Detect which cell encompasses the target text, then output its (x, y) center coordinate. 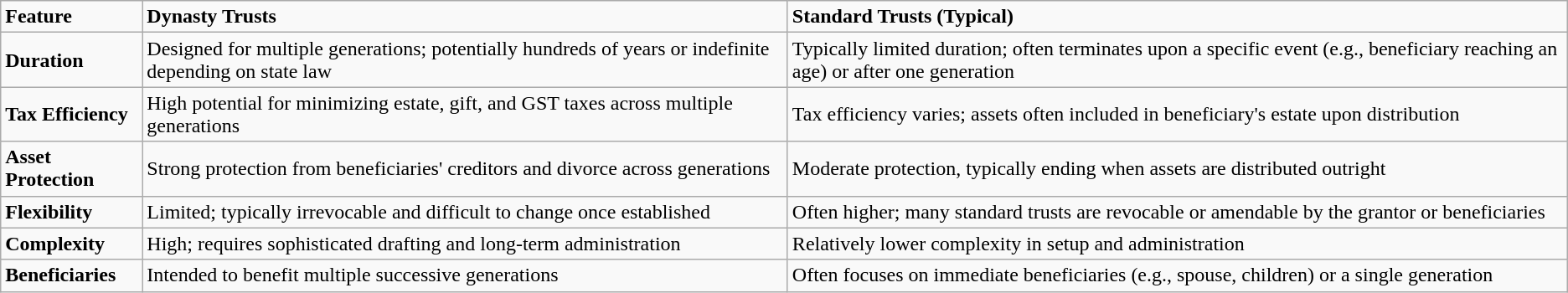
Beneficiaries (72, 275)
Often focuses on immediate beneficiaries (e.g., spouse, children) or a single generation (1178, 275)
Strong protection from beneficiaries' creditors and divorce across generations (466, 169)
Relatively lower complexity in setup and administration (1178, 244)
Designed for multiple generations; potentially hundreds of years or indefinite depending on state law (466, 60)
Intended to benefit multiple successive generations (466, 275)
Standard Trusts (Typical) (1178, 17)
Dynasty Trusts (466, 17)
Feature (72, 17)
Limited; typically irrevocable and difficult to change once established (466, 212)
Moderate protection, typically ending when assets are distributed outright (1178, 169)
Tax Efficiency (72, 114)
Asset Protection (72, 169)
Typically limited duration; often terminates upon a specific event (e.g., beneficiary reaching an age) or after one generation (1178, 60)
Duration (72, 60)
High potential for minimizing estate, gift, and GST taxes across multiple generations (466, 114)
Often higher; many standard trusts are revocable or amendable by the grantor or beneficiaries (1178, 212)
Complexity (72, 244)
Flexibility (72, 212)
High; requires sophisticated drafting and long-term administration (466, 244)
Tax efficiency varies; assets often included in beneficiary's estate upon distribution (1178, 114)
